Return [X, Y] of the center of cell containing provided text 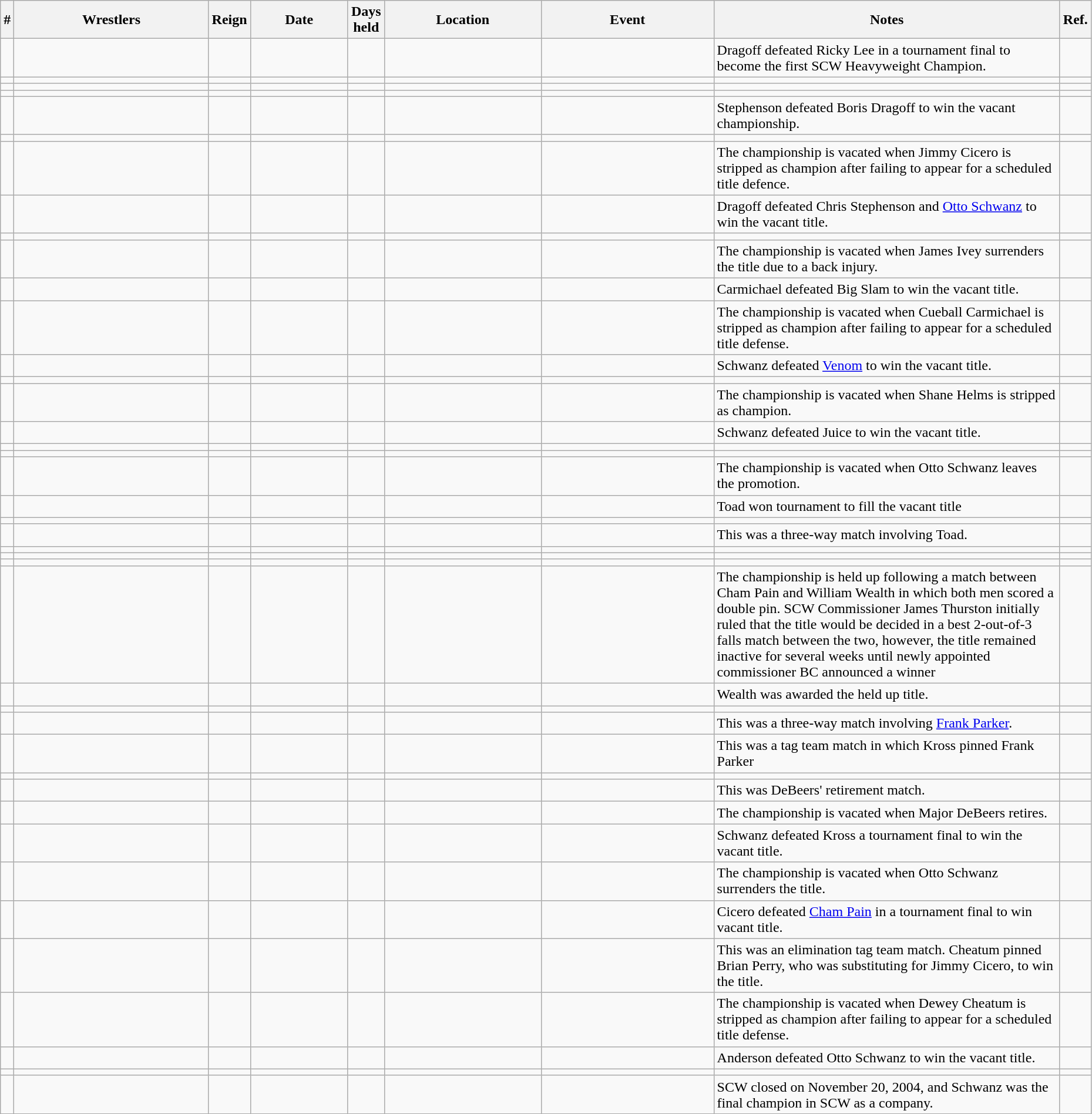
Wrestlers [112, 20]
The championship is vacated when Major DeBeers retires. [887, 813]
This was a three-way match involving Toad. [887, 535]
Reign [229, 20]
Daysheld [366, 20]
SCW closed on November 20, 2004, and Schwanz was the final champion in SCW as a company. [887, 1095]
Anderson defeated Otto Schwanz to win the vacant title. [887, 1058]
Stephenson defeated Boris Dragoff to win the vacant championship. [887, 115]
Dragoff defeated Ricky Lee in a tournament final to become the first SCW Heavyweight Champion. [887, 58]
This was a tag team match in which Kross pinned Frank Parker [887, 754]
The championship is vacated when Otto Schwanz surrenders the title. [887, 881]
The championship is vacated when Jimmy Cicero is stripped as champion after failing to appear for a scheduled title defence. [887, 168]
Carmichael defeated Big Slam to win the vacant title. [887, 289]
The championship is vacated when Cueball Carmichael is stripped as champion after failing to appear for a scheduled title defense. [887, 328]
The championship is vacated when Otto Schwanz leaves the promotion. [887, 476]
Schwanz defeated Juice to win the vacant title. [887, 433]
Notes [887, 20]
Ref. [1075, 20]
Location [463, 20]
This was an elimination tag team match. Cheatum pinned Brian Perry, who was substituting for Jimmy Cicero, to win the title. [887, 965]
The championship is vacated when Dewey Cheatum is stripped as champion after failing to appear for a scheduled title defense. [887, 1019]
Cicero defeated Cham Pain in a tournament final to win vacant title. [887, 920]
Dragoff defeated Chris Stephenson and Otto Schwanz to win the vacant title. [887, 214]
Wealth was awarded the held up title. [887, 694]
The championship is vacated when Shane Helms is stripped as champion. [887, 403]
# [7, 20]
Toad won tournament to fill the vacant title [887, 506]
This was DeBeers' retirement match. [887, 790]
This was a three-way match involving Frank Parker. [887, 723]
Schwanz defeated Kross a tournament final to win the vacant title. [887, 843]
The championship is vacated when James Ivey surrenders the title due to a back injury. [887, 258]
Schwanz defeated Venom to win the vacant title. [887, 366]
Event [627, 20]
Date [299, 20]
